Return the (X, Y) coordinate for the center point of the cell that contains the specified text.  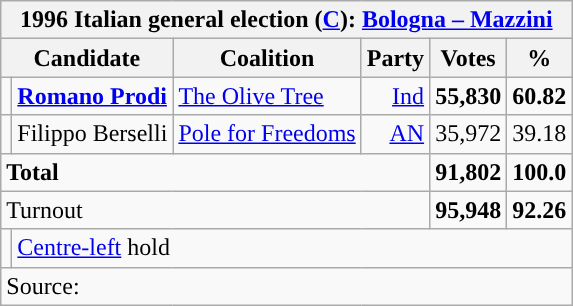
91,802 (468, 172)
Turnout (216, 210)
100.0 (540, 172)
Ind (395, 96)
Party (395, 58)
Pole for Freedoms (267, 134)
Source: (286, 286)
AN (395, 134)
60.82 (540, 96)
39.18 (540, 134)
Romano Prodi (92, 96)
55,830 (468, 96)
35,972 (468, 134)
Candidate (87, 58)
% (540, 58)
Filippo Berselli (92, 134)
Votes (468, 58)
The Olive Tree (267, 96)
Coalition (267, 58)
Total (216, 172)
95,948 (468, 210)
Centre-left hold (292, 248)
92.26 (540, 210)
1996 Italian general election (C): Bologna – Mazzini (286, 20)
